Return [X, Y] of the center of cell containing provided text 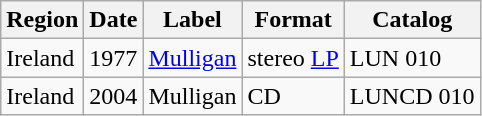
Region [42, 20]
2004 [114, 96]
LUNCD 010 [412, 96]
1977 [114, 58]
Date [114, 20]
Label [192, 20]
CD [293, 96]
Catalog [412, 20]
Format [293, 20]
LUN 010 [412, 58]
stereo LP [293, 58]
